Find where the given text appears and provide that cell's center as [X, Y] coordinate. 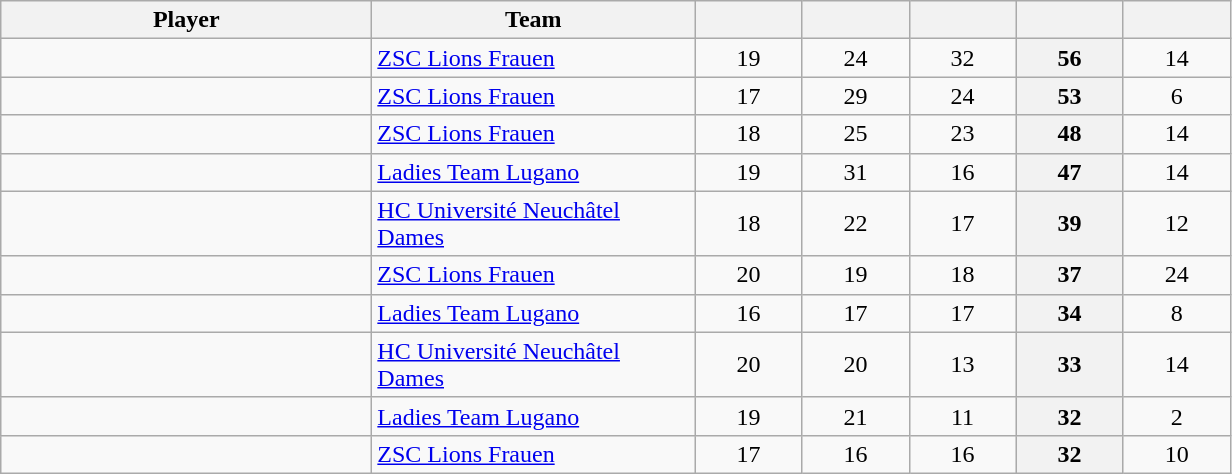
39 [1070, 224]
47 [1070, 172]
13 [962, 364]
53 [1070, 96]
31 [856, 172]
48 [1070, 134]
34 [1070, 313]
Team [534, 20]
2 [1176, 416]
Player [186, 20]
12 [1176, 224]
8 [1176, 313]
23 [962, 134]
21 [856, 416]
56 [1070, 58]
29 [856, 96]
25 [856, 134]
11 [962, 416]
33 [1070, 364]
10 [1176, 454]
37 [1070, 275]
6 [1176, 96]
22 [856, 224]
